Provide the (x, y) coordinate of the cell's center where the given text is located.  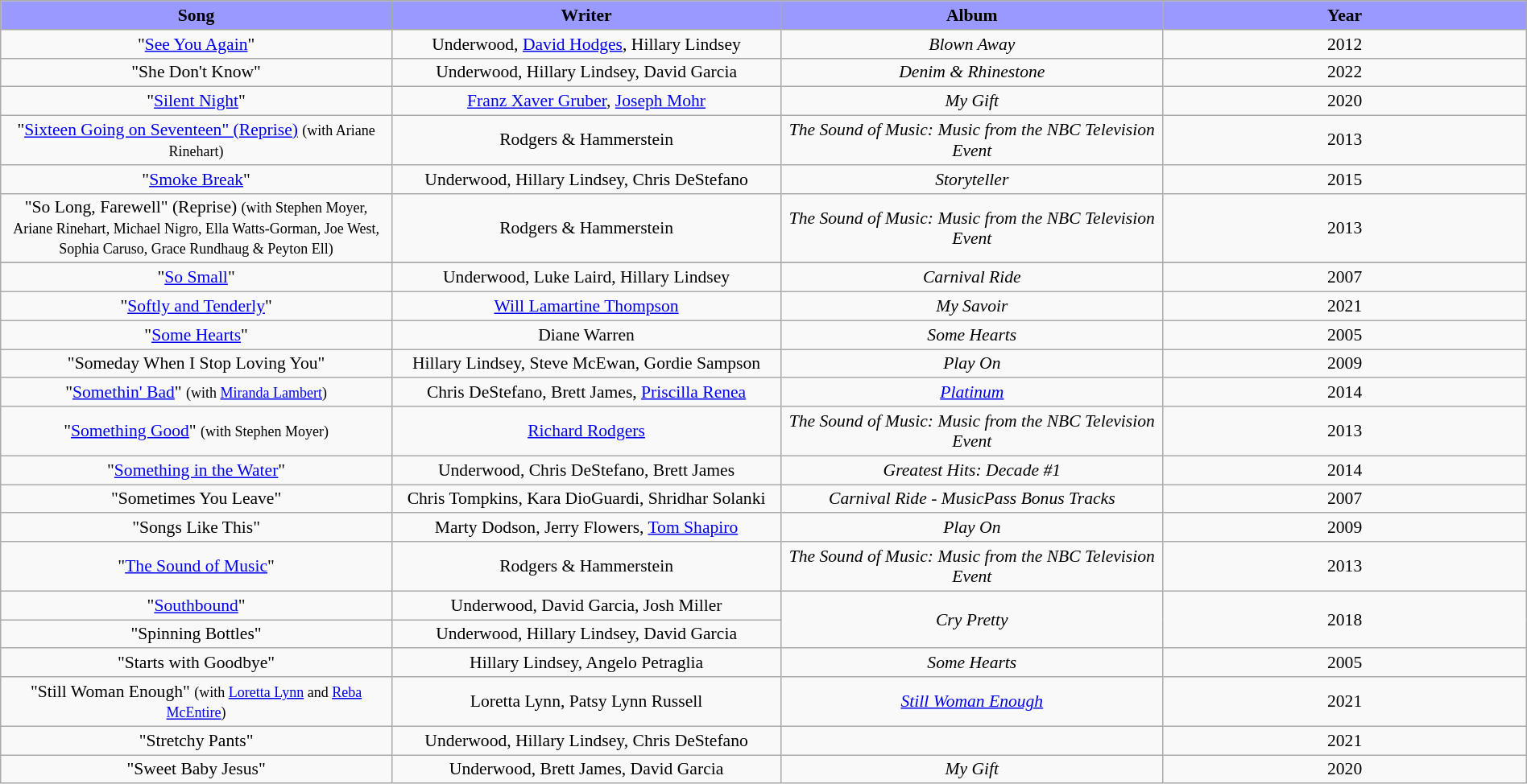
Still Woman Enough (972, 702)
"Smoke Break" (197, 179)
"Starts with Goodbye" (197, 662)
Underwood, David Hodges, Hillary Lindsey (586, 43)
"Stretchy Pants" (197, 741)
"Some Hearts" (197, 335)
Storyteller (972, 179)
Platinum (972, 392)
2022 (1345, 72)
Marty Dodson, Jerry Flowers, Tom Shapiro (586, 527)
Greatest Hits: Decade #1 (972, 470)
"She Don't Know" (197, 72)
Will Lamartine Thompson (586, 306)
"Sometimes You Leave" (197, 499)
"Somethin' Bad" (with Miranda Lambert) (197, 392)
Year (1345, 15)
"Something in the Water" (197, 470)
"Softly and Tenderly" (197, 306)
Carnival Ride - MusicPass Bonus Tracks (972, 499)
Hillary Lindsey, Steve McEwan, Gordie Sampson (586, 364)
Blown Away (972, 43)
Chris Tompkins, Kara DioGuardi, Shridhar Solanki (586, 499)
"Someday When I Stop Loving You" (197, 364)
"Silent Night" (197, 101)
Underwood, Luke Laird, Hillary Lindsey (586, 278)
"Something Good" (with Stephen Moyer) (197, 431)
"Sixteen Going on Seventeen" (Reprise) (with Ariane Rinehart) (197, 140)
Chris DeStefano, Brett James, Priscilla Renea (586, 392)
Diane Warren (586, 335)
"See You Again" (197, 43)
Underwood, David Garcia, Josh Miller (586, 605)
Underwood, Brett James, David Garcia (586, 770)
"Sweet Baby Jesus" (197, 770)
Album (972, 15)
Hillary Lindsey, Angelo Petraglia (586, 662)
"The Sound of Music" (197, 567)
Writer (586, 15)
Carnival Ride (972, 278)
Denim & Rhinestone (972, 72)
"Still Woman Enough" (with Loretta Lynn and Reba McEntire) (197, 702)
Song (197, 15)
Underwood, Chris DeStefano, Brett James (586, 470)
"Spinning Bottles" (197, 634)
"Songs Like This" (197, 527)
"So Small" (197, 278)
My Savoir (972, 306)
2018 (1345, 620)
"Southbound" (197, 605)
2015 (1345, 179)
Franz Xaver Gruber, Joseph Mohr (586, 101)
Richard Rodgers (586, 431)
Cry Pretty (972, 620)
Loretta Lynn, Patsy Lynn Russell (586, 702)
2012 (1345, 43)
